Extract the (X, Y) coordinate from the center of the cell holding the provided text.  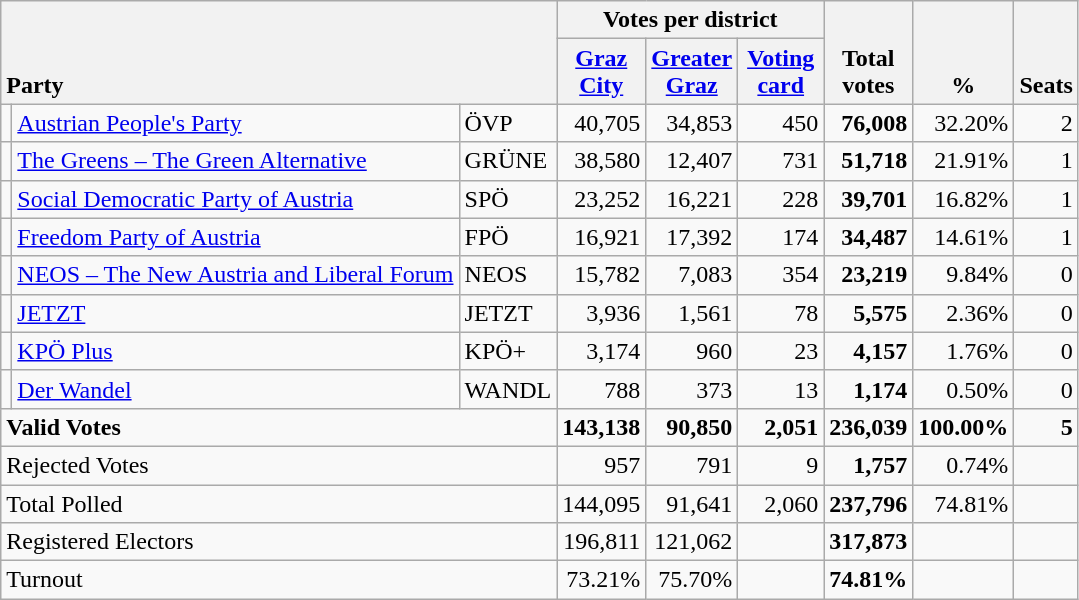
9.84% (964, 275)
40,705 (602, 123)
12,407 (692, 161)
16,921 (602, 237)
960 (692, 351)
ÖVP (508, 123)
Rejected Votes (279, 465)
Austrian People's Party (236, 123)
GreaterGraz (692, 72)
16,221 (692, 199)
51,718 (868, 161)
39,701 (868, 199)
78 (781, 313)
76,008 (868, 123)
Valid Votes (279, 427)
75.70% (692, 580)
4,157 (868, 351)
Votingcard (781, 72)
WANDL (508, 389)
2 (1046, 123)
1,757 (868, 465)
21.91% (964, 161)
15,782 (602, 275)
13 (781, 389)
174 (781, 237)
23,252 (602, 199)
2,051 (781, 427)
1,561 (692, 313)
23,219 (868, 275)
GrazCity (602, 72)
5 (1046, 427)
731 (781, 161)
38,580 (602, 161)
17,392 (692, 237)
SPÖ (508, 199)
23 (781, 351)
9 (781, 465)
373 (692, 389)
Totalvotes (868, 52)
34,853 (692, 123)
354 (781, 275)
1.76% (964, 351)
3,174 (602, 351)
Seats (1046, 52)
Der Wandel (236, 389)
Votes per district (690, 20)
7,083 (692, 275)
Registered Electors (279, 542)
34,487 (868, 237)
228 (781, 199)
90,850 (692, 427)
236,039 (868, 427)
957 (602, 465)
14.61% (964, 237)
237,796 (868, 503)
The Greens – The Green Alternative (236, 161)
788 (602, 389)
Turnout (279, 580)
GRÜNE (508, 161)
3,936 (602, 313)
NEOS (508, 275)
196,811 (602, 542)
143,138 (602, 427)
144,095 (602, 503)
32.20% (964, 123)
Freedom Party of Austria (236, 237)
KPÖ+ (508, 351)
5,575 (868, 313)
0.50% (964, 389)
1,174 (868, 389)
2,060 (781, 503)
FPÖ (508, 237)
Total Polled (279, 503)
Social Democratic Party of Austria (236, 199)
73.21% (602, 580)
121,062 (692, 542)
16.82% (964, 199)
450 (781, 123)
317,873 (868, 542)
NEOS – The New Austria and Liberal Forum (236, 275)
Party (279, 52)
2.36% (964, 313)
0.74% (964, 465)
% (964, 52)
100.00% (964, 427)
KPÖ Plus (236, 351)
791 (692, 465)
91,641 (692, 503)
